Determine the (X, Y) coordinate at the center of the cell enclosing the given text.  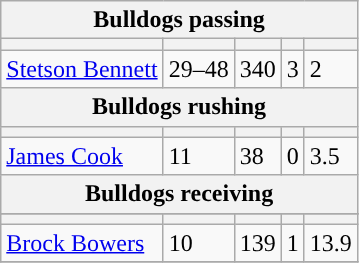
Bulldogs passing (180, 20)
10 (198, 243)
James Cook (82, 156)
13.9 (330, 243)
3.5 (330, 156)
0 (292, 156)
3 (292, 69)
340 (258, 69)
Brock Bowers (82, 243)
29–48 (198, 69)
11 (198, 156)
2 (330, 69)
Stetson Bennett (82, 69)
1 (292, 243)
38 (258, 156)
Bulldogs rushing (180, 107)
Bulldogs receiving (180, 194)
139 (258, 243)
